Find where the given text appears and provide that cell's center as [x, y] coordinate. 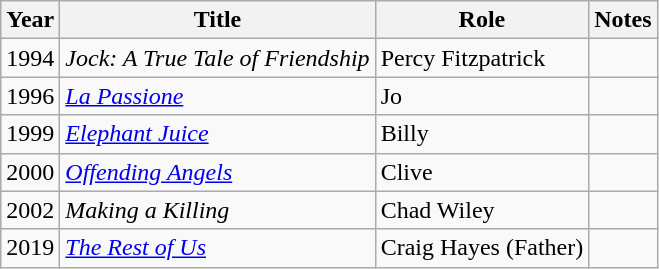
1994 [30, 58]
Making a Killing [218, 210]
The Rest of Us [218, 248]
Craig Hayes (Father) [482, 248]
Notes [623, 20]
Year [30, 20]
1996 [30, 96]
1999 [30, 134]
Jock: A True Tale of Friendship [218, 58]
2019 [30, 248]
Clive [482, 172]
Elephant Juice [218, 134]
2000 [30, 172]
Percy Fitzpatrick [482, 58]
Title [218, 20]
Billy [482, 134]
Offending Angels [218, 172]
Role [482, 20]
Chad Wiley [482, 210]
Jo [482, 96]
2002 [30, 210]
La Passione [218, 96]
